Determine the (X, Y) coordinate at the center of the cell enclosing the given text.  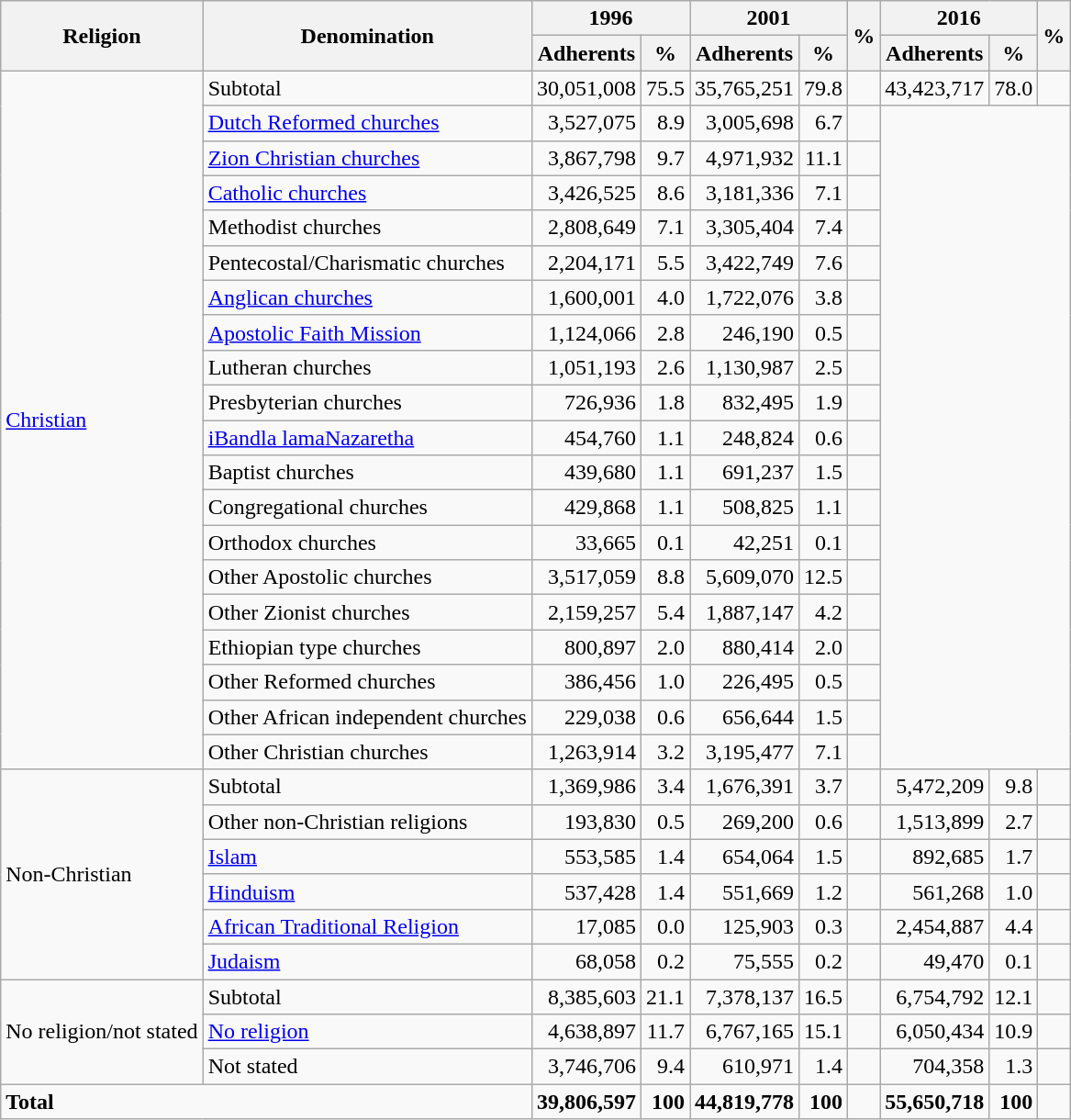
386,456 (586, 682)
537,428 (586, 891)
1,676,391 (745, 787)
Pentecostal/Charismatic churches (367, 263)
0.0 (664, 926)
5.4 (664, 612)
3,005,698 (745, 123)
3.8 (824, 297)
Lutheran churches (367, 367)
Anglican churches (367, 297)
5.5 (664, 263)
49,470 (934, 961)
4,638,897 (586, 1032)
35,765,251 (745, 88)
11.1 (824, 158)
654,064 (745, 857)
4.2 (824, 612)
9.8 (1013, 787)
Ethiopian type churches (367, 647)
Presbyterian churches (367, 402)
439,680 (586, 473)
1,124,066 (586, 332)
11.7 (664, 1032)
1.8 (664, 402)
551,669 (745, 891)
Congregational churches (367, 508)
2001 (769, 18)
1,130,987 (745, 367)
39,806,597 (586, 1102)
1,513,899 (934, 822)
704,358 (934, 1067)
8,385,603 (586, 996)
Baptist churches (367, 473)
2016 (959, 18)
Judaism (367, 961)
2,454,887 (934, 926)
3.4 (664, 787)
246,190 (745, 332)
1.7 (1013, 857)
1,600,001 (586, 297)
561,268 (934, 891)
Dutch Reformed churches (367, 123)
3.7 (824, 787)
79.8 (824, 88)
Methodist churches (367, 228)
248,824 (745, 438)
3,746,706 (586, 1067)
3,426,525 (586, 193)
17,085 (586, 926)
78.0 (1013, 88)
16.5 (824, 996)
8.9 (664, 123)
832,495 (745, 402)
3,195,477 (745, 752)
44,819,778 (745, 1102)
Orthodox churches (367, 543)
1.2 (824, 891)
Not stated (367, 1067)
12.5 (824, 577)
No religion (367, 1032)
43,423,717 (934, 88)
9.4 (664, 1067)
2.5 (824, 367)
3,527,075 (586, 123)
6.7 (824, 123)
Zion Christian churches (367, 158)
9.7 (664, 158)
1996 (610, 18)
15.1 (824, 1032)
Islam (367, 857)
68,058 (586, 961)
55,650,718 (934, 1102)
Other Apostolic churches (367, 577)
Non-Christian (102, 874)
Other non-Christian religions (367, 822)
Religion (102, 36)
800,897 (586, 647)
656,644 (745, 717)
3,422,749 (745, 263)
Hinduism (367, 891)
5,609,070 (745, 577)
7.4 (824, 228)
33,665 (586, 543)
21.1 (664, 996)
6,754,792 (934, 996)
454,760 (586, 438)
Christian (102, 420)
1.9 (824, 402)
269,200 (745, 822)
0.3 (824, 926)
508,825 (745, 508)
4.0 (664, 297)
Other African independent churches (367, 717)
429,868 (586, 508)
4.4 (1013, 926)
229,038 (586, 717)
1,722,076 (745, 297)
3,867,798 (586, 158)
226,495 (745, 682)
1,263,914 (586, 752)
1,887,147 (745, 612)
3,517,059 (586, 577)
6,050,434 (934, 1032)
7,378,137 (745, 996)
691,237 (745, 473)
African Traditional Religion (367, 926)
726,936 (586, 402)
75.5 (664, 88)
2,159,257 (586, 612)
6,767,165 (745, 1032)
Apostolic Faith Mission (367, 332)
10.9 (1013, 1032)
610,971 (745, 1067)
No religion/not stated (102, 1031)
Denomination (367, 36)
3,181,336 (745, 193)
3,305,404 (745, 228)
Other Christian churches (367, 752)
iBandla lamaNazaretha (367, 438)
553,585 (586, 857)
75,555 (745, 961)
2.6 (664, 367)
7.6 (824, 263)
2.8 (664, 332)
8.8 (664, 577)
193,830 (586, 822)
12.1 (1013, 996)
880,414 (745, 647)
Total (266, 1102)
1.3 (1013, 1067)
125,903 (745, 926)
Catholic churches (367, 193)
892,685 (934, 857)
4,971,932 (745, 158)
Other Zionist churches (367, 612)
1,051,193 (586, 367)
5,472,209 (934, 787)
1,369,986 (586, 787)
2,204,171 (586, 263)
2.7 (1013, 822)
42,251 (745, 543)
30,051,008 (586, 88)
8.6 (664, 193)
Other Reformed churches (367, 682)
3.2 (664, 752)
2,808,649 (586, 228)
